Find where the given text appears and provide that cell's center as [X, Y] coordinate. 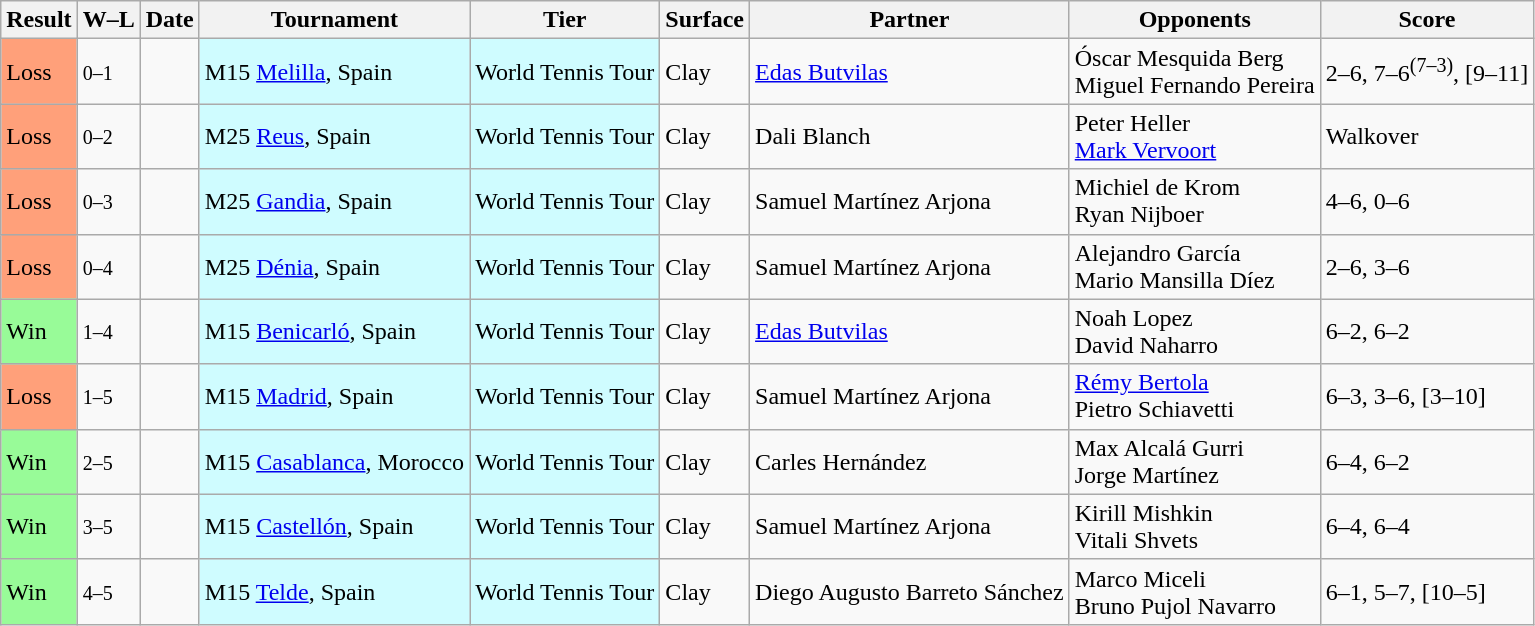
Michiel de Krom Ryan Nijboer [1194, 202]
Noah Lopez David Naharro [1194, 332]
Alejandro García Mario Mansilla Díez [1194, 266]
6–3, 3–6, [3–10] [1426, 396]
2–6, 7–6(7–3), [9–11] [1426, 72]
6–2, 6–2 [1426, 332]
0–4 [108, 266]
M25 Reus, Spain [334, 136]
M25 Gandia, Spain [334, 202]
M15 Madrid, Spain [334, 396]
4–6, 0–6 [1426, 202]
6–1, 5–7, [10–5] [1426, 592]
M15 Casablanca, Morocco [334, 462]
1–5 [108, 396]
Dali Blanch [910, 136]
Partner [910, 20]
Marco Miceli Bruno Pujol Navarro [1194, 592]
M15 Castellón, Spain [334, 526]
Tier [565, 20]
6–4, 6–2 [1426, 462]
Score [1426, 20]
Walkover [1426, 136]
0–2 [108, 136]
6–4, 6–4 [1426, 526]
0–3 [108, 202]
Óscar Mesquida Berg Miguel Fernando Pereira [1194, 72]
Max Alcalá Gurri Jorge Martínez [1194, 462]
Kirill Mishkin Vitali Shvets [1194, 526]
W–L [108, 20]
2–5 [108, 462]
Rémy Bertola Pietro Schiavetti [1194, 396]
M25 Dénia, Spain [334, 266]
M15 Telde, Spain [334, 592]
Carles Hernández [910, 462]
M15 Benicarló, Spain [334, 332]
4–5 [108, 592]
Diego Augusto Barreto Sánchez [910, 592]
M15 Melilla, Spain [334, 72]
Opponents [1194, 20]
Surface [705, 20]
Tournament [334, 20]
1–4 [108, 332]
2–6, 3–6 [1426, 266]
3–5 [108, 526]
Peter Heller Mark Vervoort [1194, 136]
Date [170, 20]
0–1 [108, 72]
Result [39, 20]
